Output the [X, Y] coordinate of the center of the cell containing the given text.  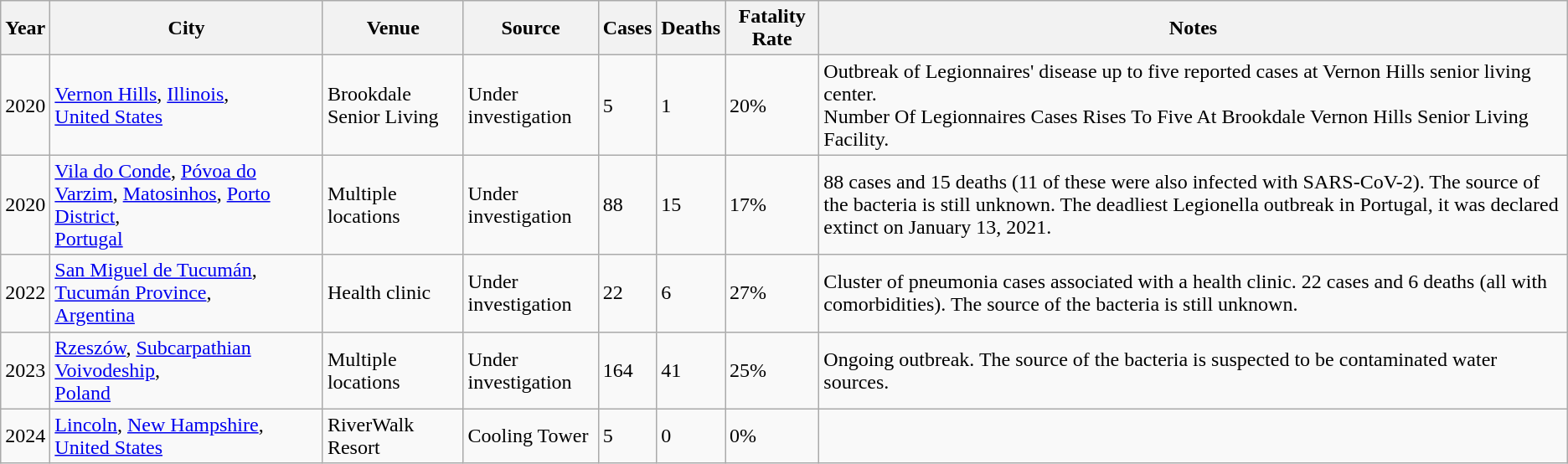
22 [627, 293]
Year [25, 28]
Notes [1193, 28]
Source [531, 28]
Vila do Conde, Póvoa do Varzim, Matosinhos, Porto District,Portugal [187, 204]
164 [627, 370]
Health clinic [393, 293]
88 [627, 204]
41 [691, 370]
25% [772, 370]
Rzeszów, Subcarpathian Voivodeship,Poland [187, 370]
San Miguel de Tucumán, Tucumán Province,Argentina [187, 293]
Cases [627, 28]
Vernon Hills, Illinois,United States [187, 106]
0 [691, 436]
27% [772, 293]
Venue [393, 28]
1 [691, 106]
Fatality Rate [772, 28]
Lincoln, New Hampshire, United States [187, 436]
6 [691, 293]
0% [772, 436]
Cooling Tower [531, 436]
2022 [25, 293]
Ongoing outbreak. The source of the bacteria is suspected to be contaminated water sources. [1193, 370]
Brookdale Senior Living [393, 106]
Deaths [691, 28]
20% [772, 106]
RiverWalk Resort [393, 436]
17% [772, 204]
2024 [25, 436]
15 [691, 204]
2023 [25, 370]
City [187, 28]
